Detect which cell encompasses the target text, then output its [x, y] center coordinate. 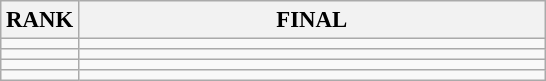
RANK [40, 20]
FINAL [312, 20]
